From the cell containing the given text, extract its center point as (X, Y) coordinate. 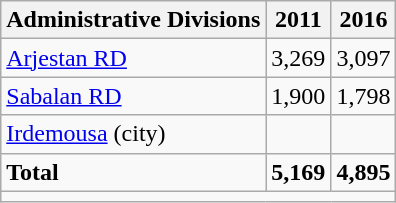
Arjestan RD (134, 58)
2011 (298, 20)
5,169 (298, 172)
1,798 (364, 96)
3,269 (298, 58)
Total (134, 172)
Sabalan RD (134, 96)
Administrative Divisions (134, 20)
4,895 (364, 172)
3,097 (364, 58)
1,900 (298, 96)
2016 (364, 20)
Irdemousa (city) (134, 134)
